Search for the cell housing the specified text and yield its (X, Y) center coordinate. 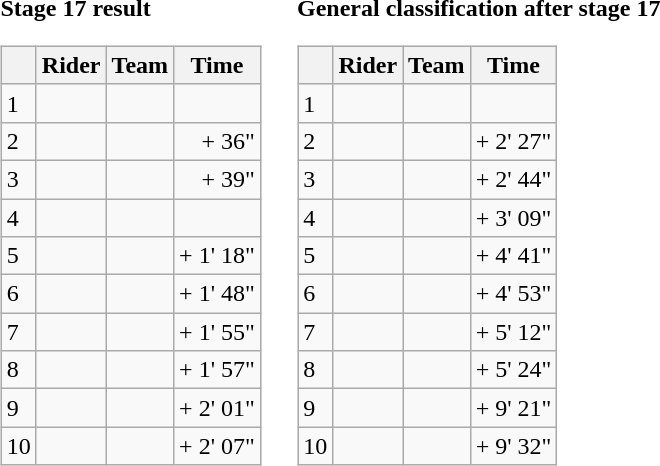
+ 39" (218, 179)
+ 1' 48" (218, 294)
+ 4' 53" (514, 294)
+ 3' 09" (514, 217)
+ 2' 01" (218, 408)
+ 36" (218, 141)
+ 1' 55" (218, 332)
+ 5' 12" (514, 332)
+ 2' 44" (514, 179)
+ 4' 41" (514, 256)
+ 1' 57" (218, 370)
+ 2' 07" (218, 446)
+ 9' 32" (514, 446)
+ 1' 18" (218, 256)
+ 2' 27" (514, 141)
+ 9' 21" (514, 408)
+ 5' 24" (514, 370)
